Return [x, y] of the center of cell containing provided text 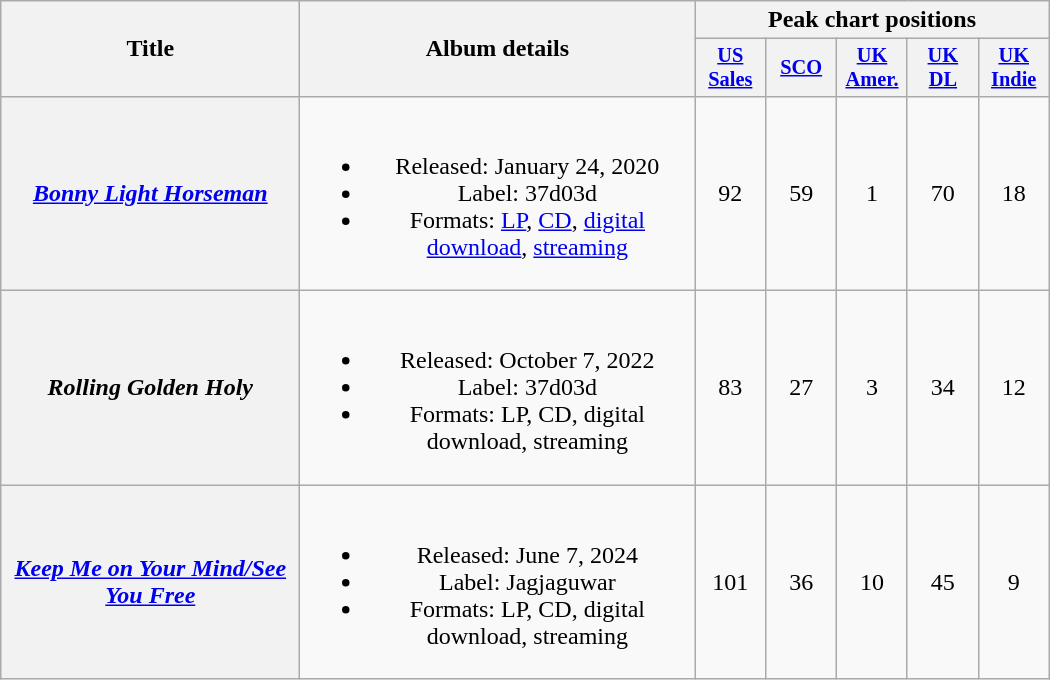
Released: January 24, 2020Label: 37d03dFormats: LP, CD, digital download, streaming [498, 193]
Album details [498, 49]
USSales [730, 68]
12 [1014, 388]
Released: October 7, 2022Label: 37d03dFormats: LP, CD, digital download, streaming [498, 388]
Bonny Light Horseman [150, 193]
SCO [802, 68]
Peak chart positions [872, 20]
1 [872, 193]
3 [872, 388]
27 [802, 388]
45 [942, 582]
Keep Me on Your Mind/See You Free [150, 582]
Title [150, 49]
70 [942, 193]
UKAmer. [872, 68]
9 [1014, 582]
18 [1014, 193]
10 [872, 582]
UKDL [942, 68]
36 [802, 582]
Rolling Golden Holy [150, 388]
101 [730, 582]
Released: June 7, 2024Label: JagjaguwarFormats: LP, CD, digital download, streaming [498, 582]
83 [730, 388]
34 [942, 388]
UKIndie [1014, 68]
92 [730, 193]
59 [802, 193]
